Output the (X, Y) coordinate of the center of the cell containing the given text.  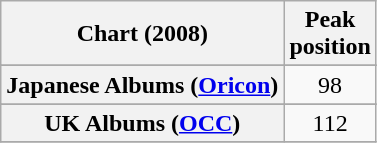
Peakposition (330, 34)
112 (330, 123)
Chart (2008) (142, 34)
Japanese Albums (Oricon) (142, 85)
UK Albums (OCC) (142, 123)
98 (330, 85)
